From the cell containing the given text, extract its center point as (x, y) coordinate. 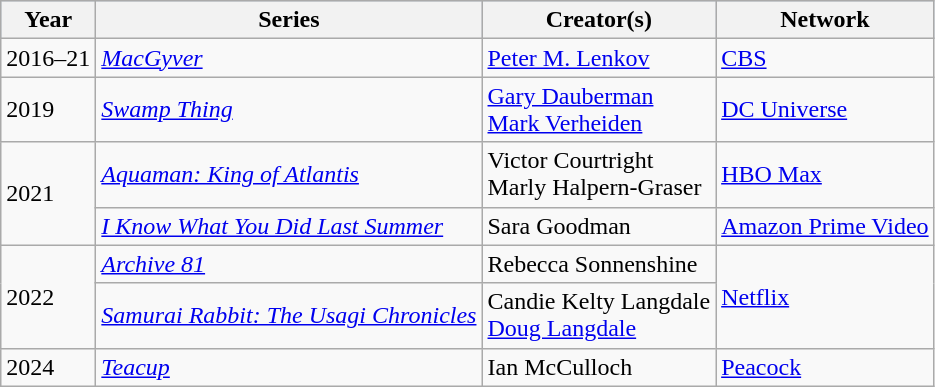
2022 (48, 296)
Aquaman: King of Atlantis (289, 174)
Rebecca Sonnenshine (599, 264)
I Know What You Did Last Summer (289, 226)
2024 (48, 367)
Ian McCulloch (599, 367)
Sara Goodman (599, 226)
Netflix (825, 296)
Gary DaubermanMark Verheiden (599, 110)
HBO Max (825, 174)
Peter M. Lenkov (599, 58)
2021 (48, 194)
Network (825, 20)
Candie Kelty LangdaleDoug Langdale (599, 316)
Series (289, 20)
CBS (825, 58)
MacGyver (289, 58)
Peacock (825, 367)
2019 (48, 110)
Teacup (289, 367)
2016–21 (48, 58)
Creator(s) (599, 20)
Victor CourtrightMarly Halpern-Graser (599, 174)
DC Universe (825, 110)
Amazon Prime Video (825, 226)
Swamp Thing (289, 110)
Year (48, 20)
Archive 81 (289, 264)
Samurai Rabbit: The Usagi Chronicles (289, 316)
